Detect which cell encompasses the target text, then output its [X, Y] center coordinate. 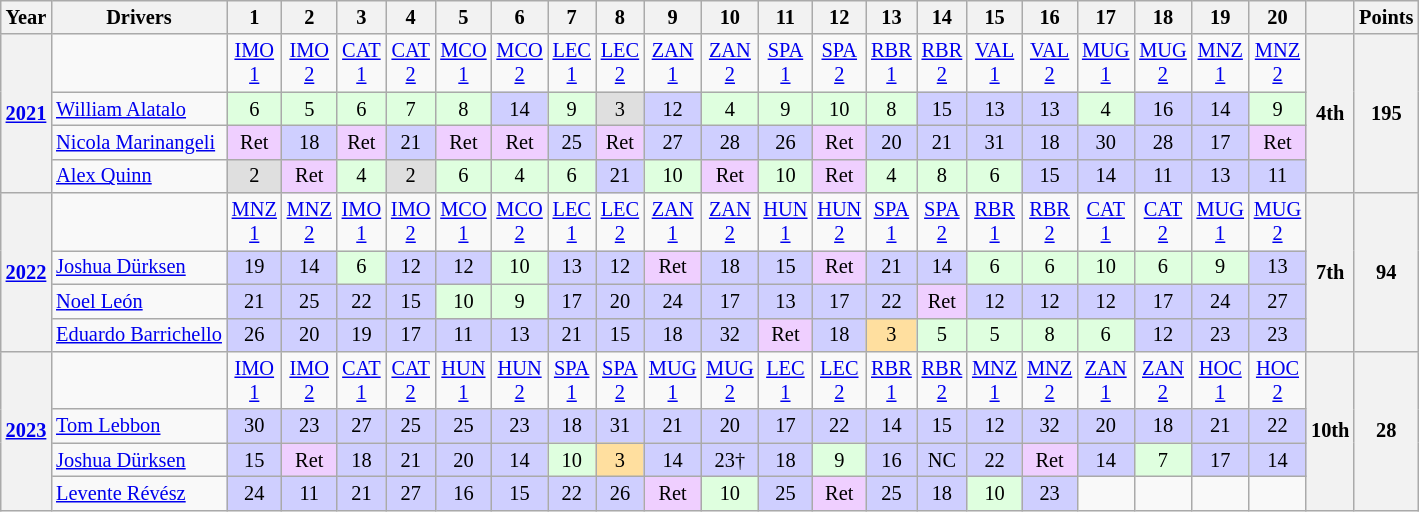
Points [1386, 17]
VAL1 [994, 63]
2023 [26, 430]
Levente Révész [139, 493]
NC [942, 460]
Alex Quinn [139, 176]
1 [254, 17]
VAL2 [1050, 63]
William Alatalo [139, 109]
7th [1330, 272]
23† [730, 460]
Nicola Marinangeli [139, 142]
Noel León [139, 301]
195 [1386, 114]
HOC1 [1220, 380]
2022 [26, 272]
4th [1330, 114]
2021 [26, 114]
Year [26, 17]
Eduardo Barrichello [139, 335]
HOC2 [1278, 380]
94 [1386, 272]
10th [1330, 430]
Tom Lebbon [139, 426]
Drivers [139, 17]
